From the cell containing the given text, extract its center point as (x, y) coordinate. 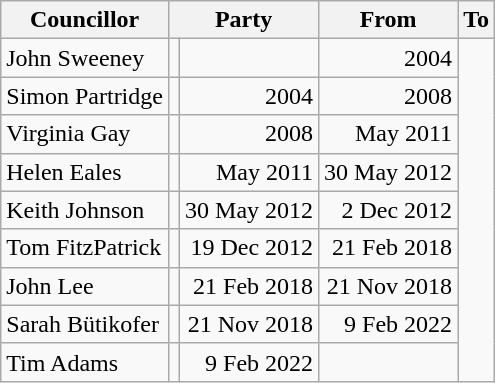
From (388, 20)
Simon Partridge (85, 96)
Tom FitzPatrick (85, 248)
Virginia Gay (85, 134)
19 Dec 2012 (250, 248)
John Sweeney (85, 58)
John Lee (85, 286)
Party (243, 20)
Councillor (85, 20)
Helen Eales (85, 172)
Sarah Bütikofer (85, 324)
To (476, 20)
Keith Johnson (85, 210)
Tim Adams (85, 362)
2 Dec 2012 (388, 210)
